Provide the [X, Y] coordinate of the cell's center where the given text is located.  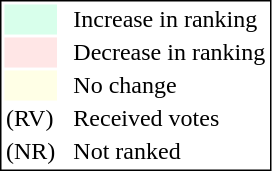
Not ranked [170, 151]
Received votes [170, 119]
No change [170, 85]
Increase in ranking [170, 19]
(RV) [30, 119]
(NR) [30, 151]
Decrease in ranking [170, 53]
